Output the [X, Y] coordinate of the center of the cell containing the given text.  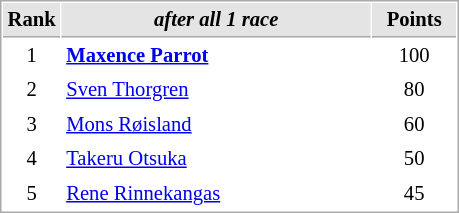
Mons Røisland [216, 124]
Takeru Otsuka [216, 158]
5 [32, 194]
80 [414, 90]
Rank [32, 20]
Maxence Parrot [216, 56]
2 [32, 90]
Rene Rinnekangas [216, 194]
1 [32, 56]
3 [32, 124]
100 [414, 56]
45 [414, 194]
4 [32, 158]
after all 1 race [216, 20]
50 [414, 158]
Points [414, 20]
Sven Thorgren [216, 90]
60 [414, 124]
